Output the [X, Y] coordinate of the center of the cell containing the given text.  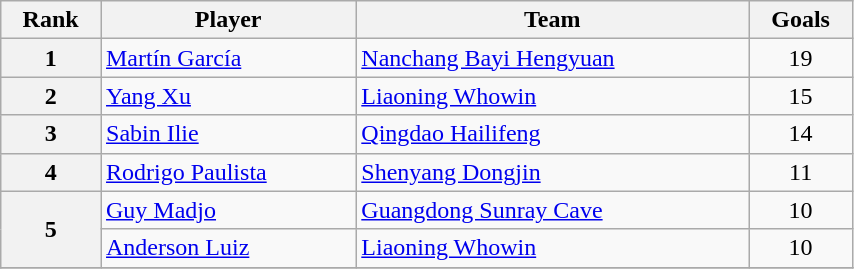
19 [801, 58]
Yang Xu [228, 96]
Rank [51, 20]
14 [801, 134]
11 [801, 172]
Martín García [228, 58]
4 [51, 172]
1 [51, 58]
15 [801, 96]
Nanchang Bayi Hengyuan [552, 58]
2 [51, 96]
Qingdao Hailifeng [552, 134]
Team [552, 20]
3 [51, 134]
Goals [801, 20]
Shenyang Dongjin [552, 172]
Anderson Luiz [228, 248]
Player [228, 20]
Rodrigo Paulista [228, 172]
Guangdong Sunray Cave [552, 210]
Guy Madjo [228, 210]
Sabin Ilie [228, 134]
5 [51, 229]
